Determine the (x, y) coordinate at the center of the cell enclosing the given text.  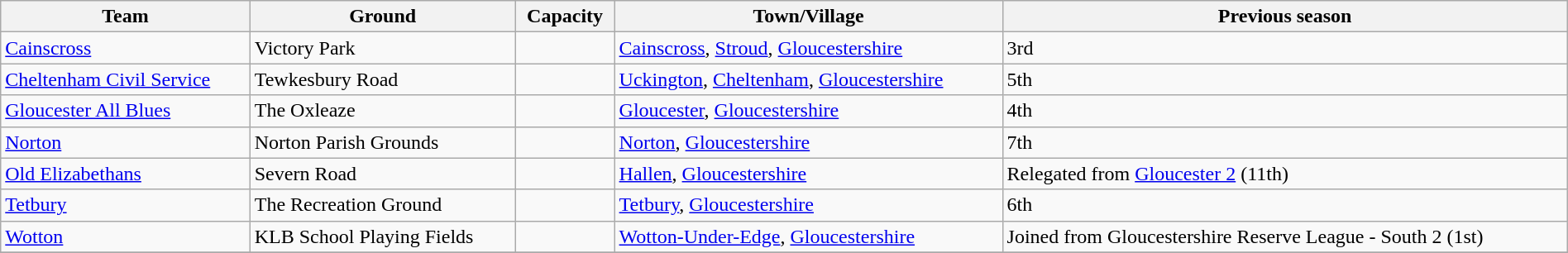
Norton (126, 142)
Old Elizabethans (126, 174)
Cainscross, Stroud, Gloucestershire (809, 48)
7th (1285, 142)
Cainscross (126, 48)
Cheltenham Civil Service (126, 79)
The Recreation Ground (382, 205)
4th (1285, 111)
Gloucester All Blues (126, 111)
Wotton-Under-Edge, Gloucestershire (809, 236)
Norton Parish Grounds (382, 142)
Tetbury, Gloucestershire (809, 205)
Tewkesbury Road (382, 79)
Relegated from Gloucester 2 (11th) (1285, 174)
Ground (382, 17)
Tetbury (126, 205)
3rd (1285, 48)
Gloucester, Gloucestershire (809, 111)
Town/Village (809, 17)
Severn Road (382, 174)
Previous season (1285, 17)
5th (1285, 79)
Norton, Gloucestershire (809, 142)
Wotton (126, 236)
Uckington, Cheltenham, Gloucestershire (809, 79)
KLB School Playing Fields (382, 236)
Team (126, 17)
Capacity (565, 17)
The Oxleaze (382, 111)
6th (1285, 205)
Joined from Gloucestershire Reserve League - South 2 (1st) (1285, 236)
Victory Park (382, 48)
Hallen, Gloucestershire (809, 174)
